Determine the [x, y] coordinate at the center of the cell enclosing the given text.  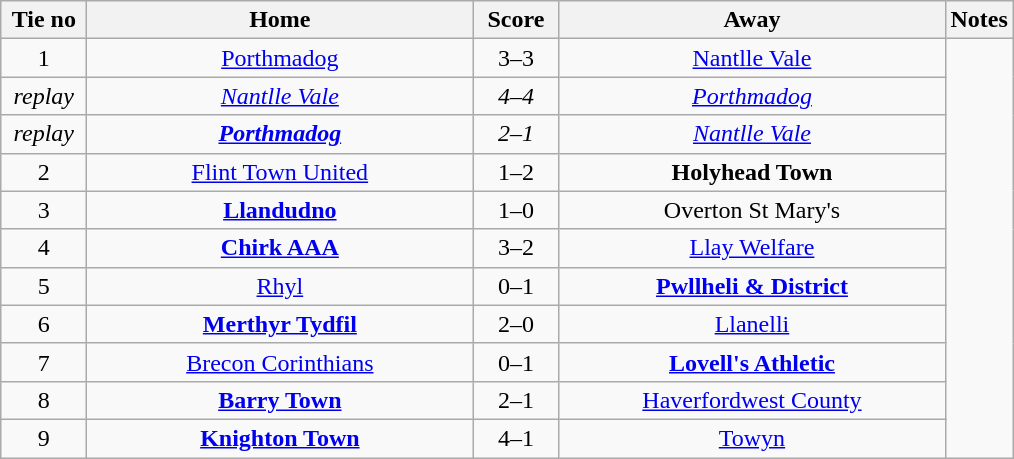
Llay Welfare [752, 248]
Holyhead Town [752, 172]
8 [44, 400]
Tie no [44, 20]
2 [44, 172]
Chirk AAA [280, 248]
3–2 [516, 248]
Llanelli [752, 324]
Flint Town United [280, 172]
3–3 [516, 58]
Towyn [752, 438]
9 [44, 438]
Notes [979, 20]
Haverfordwest County [752, 400]
1–2 [516, 172]
1–0 [516, 210]
Brecon Corinthians [280, 362]
7 [44, 362]
2–0 [516, 324]
Home [280, 20]
Merthyr Tydfil [280, 324]
Lovell's Athletic [752, 362]
Away [752, 20]
Pwllheli & District [752, 286]
Rhyl [280, 286]
Overton St Mary's [752, 210]
6 [44, 324]
4–4 [516, 96]
Score [516, 20]
3 [44, 210]
Knighton Town [280, 438]
4–1 [516, 438]
Llandudno [280, 210]
1 [44, 58]
4 [44, 248]
Barry Town [280, 400]
5 [44, 286]
